Return (x, y) of the center of cell containing provided text 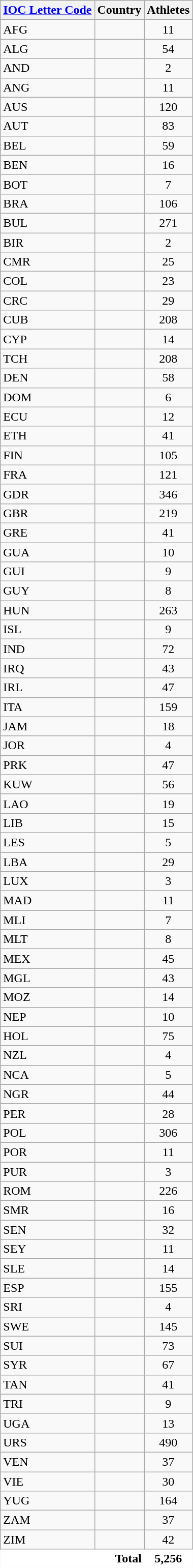
LBA (48, 862)
GBR (48, 513)
12 (169, 417)
CMR (48, 262)
BRA (48, 203)
FIN (48, 455)
42 (169, 1540)
GDR (48, 494)
19 (169, 804)
45 (169, 959)
TRI (48, 1404)
PUR (48, 1171)
POL (48, 1133)
159 (169, 707)
ISL (48, 630)
JOR (48, 746)
SYR (48, 1365)
226 (169, 1191)
59 (169, 145)
TAN (48, 1384)
NGR (48, 1094)
URS (48, 1442)
306 (169, 1133)
164 (169, 1501)
DOM (48, 397)
AUS (48, 107)
BEL (48, 145)
LES (48, 842)
NZL (48, 1055)
TCH (48, 359)
5,256 (169, 1558)
CUB (48, 320)
54 (169, 49)
IRL (48, 688)
CRC (48, 301)
106 (169, 203)
AUT (48, 126)
346 (169, 494)
HUN (48, 610)
BIR (48, 243)
490 (169, 1442)
MLI (48, 920)
121 (169, 475)
219 (169, 513)
KUW (48, 784)
ECU (48, 417)
DEN (48, 378)
MGL (48, 978)
LAO (48, 804)
LIB (48, 823)
GUY (48, 591)
15 (169, 823)
VIE (48, 1482)
25 (169, 262)
AND (48, 68)
ANG (48, 87)
ITA (48, 707)
Athletes (169, 10)
271 (169, 223)
145 (169, 1326)
SEN (48, 1230)
NEP (48, 1017)
73 (169, 1346)
155 (169, 1288)
ESP (48, 1288)
LUX (48, 881)
GUA (48, 552)
PRK (48, 765)
GUI (48, 572)
HOL (48, 1036)
COL (48, 281)
32 (169, 1230)
263 (169, 610)
ZIM (48, 1540)
120 (169, 107)
72 (169, 649)
30 (169, 1482)
56 (169, 784)
PER (48, 1113)
POR (48, 1152)
58 (169, 378)
SUI (48, 1346)
AFG (48, 29)
IOC Letter Code (48, 10)
CYP (48, 339)
BUL (48, 223)
BOT (48, 184)
23 (169, 281)
IRQ (48, 668)
FRA (48, 475)
UGA (48, 1423)
VEN (48, 1462)
44 (169, 1094)
67 (169, 1365)
MEX (48, 959)
JAM (48, 726)
ZAM (48, 1520)
GRE (48, 532)
ROM (48, 1191)
83 (169, 126)
ETH (48, 436)
18 (169, 726)
Total (72, 1558)
MAD (48, 901)
SMR (48, 1210)
Country (119, 10)
SLE (48, 1268)
IND (48, 649)
SRI (48, 1307)
SWE (48, 1326)
NCA (48, 1075)
13 (169, 1423)
MLT (48, 939)
28 (169, 1113)
SEY (48, 1249)
MOZ (48, 997)
105 (169, 455)
75 (169, 1036)
BEN (48, 165)
6 (169, 397)
YUG (48, 1501)
ALG (48, 49)
